Scan for the cell matching the given text and deliver its (X, Y) coordinate at center. 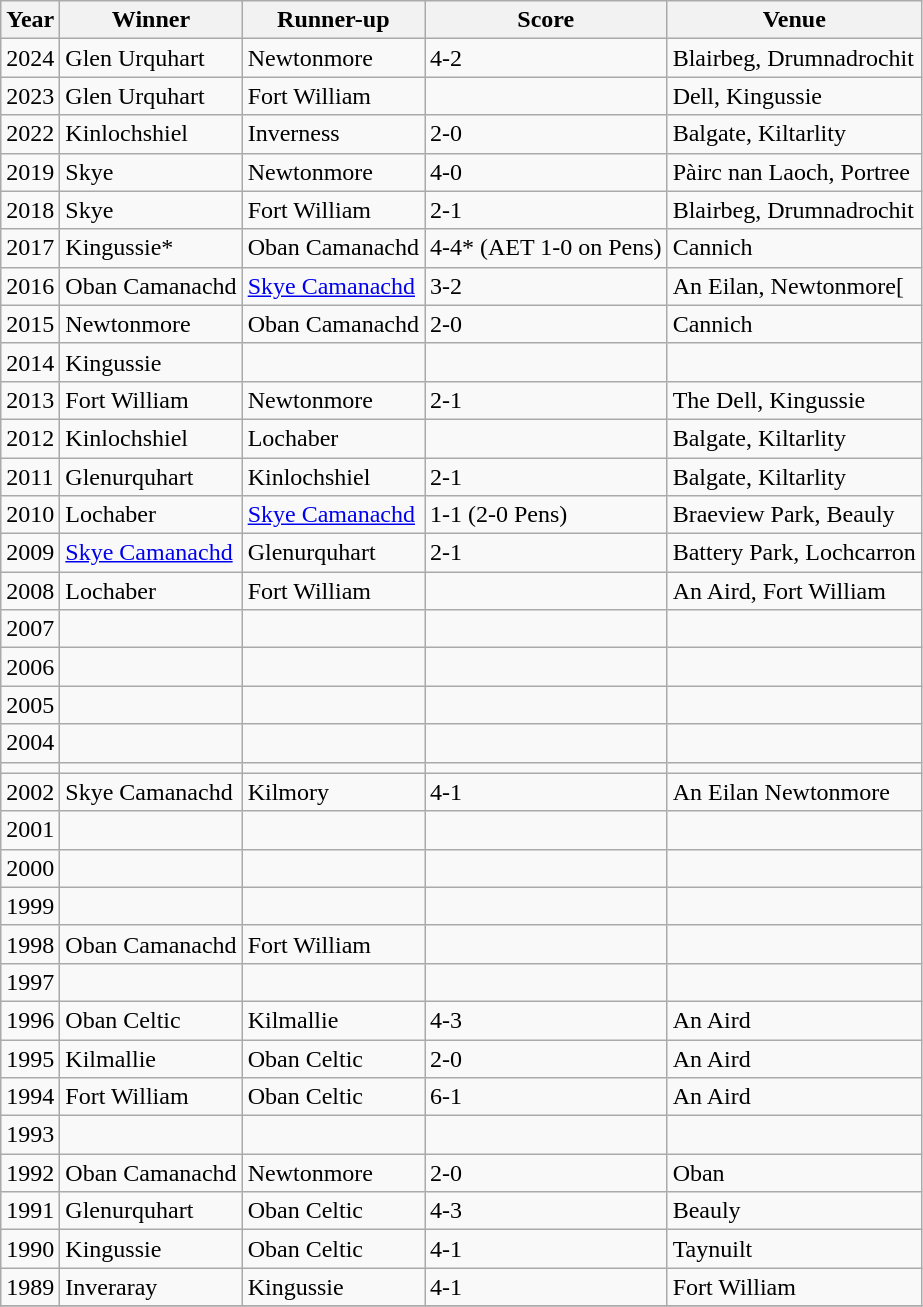
2017 (30, 248)
1998 (30, 944)
Battery Park, Lochcarron (794, 553)
Kingussie* (151, 248)
2014 (30, 362)
4-4* (AET 1-0 on Pens) (546, 248)
2008 (30, 591)
1995 (30, 1059)
2000 (30, 868)
2015 (30, 324)
4-2 (546, 58)
Beauly (794, 1211)
2011 (30, 477)
Winner (151, 20)
1989 (30, 1287)
1994 (30, 1097)
2023 (30, 96)
Dell, Kingussie (794, 96)
1993 (30, 1135)
Pàirc nan Laoch, Portree (794, 172)
An Aird, Fort William (794, 591)
6-1 (546, 1097)
3-2 (546, 286)
Oban (794, 1173)
Kilmory (333, 792)
An Eilan, Newtonmore[ (794, 286)
2018 (30, 210)
The Dell, Kingussie (794, 400)
2016 (30, 286)
1-1 (2-0 Pens) (546, 515)
2012 (30, 438)
1997 (30, 982)
2005 (30, 705)
2004 (30, 743)
2024 (30, 58)
2019 (30, 172)
2013 (30, 400)
An Eilan Newtonmore (794, 792)
1999 (30, 906)
Taynuilt (794, 1249)
2009 (30, 553)
1996 (30, 1020)
Year (30, 20)
2002 (30, 792)
1990 (30, 1249)
1992 (30, 1173)
2007 (30, 629)
2001 (30, 830)
4-0 (546, 172)
2006 (30, 667)
2010 (30, 515)
2022 (30, 134)
Braeview Park, Beauly (794, 515)
Inverness (333, 134)
Venue (794, 20)
Runner-up (333, 20)
Score (546, 20)
1991 (30, 1211)
Inveraray (151, 1287)
